Search for the cell housing the specified text and yield its (x, y) center coordinate. 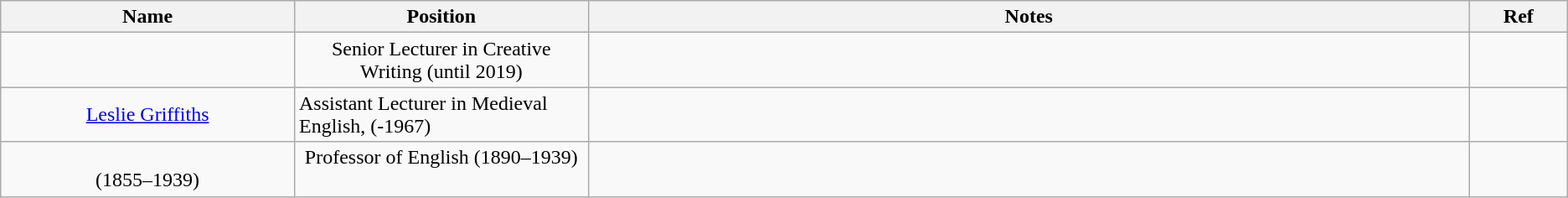
Assistant Lecturer in Medieval English, (-1967) (441, 114)
Position (441, 17)
Leslie Griffiths (147, 114)
(1855–1939) (147, 169)
Name (147, 17)
Ref (1518, 17)
Professor of English (1890–1939) (441, 169)
Notes (1029, 17)
Senior Lecturer in Creative Writing (until 2019) (441, 60)
